Capture the cell that displays the provided text and extract its [X, Y] central coordinate. 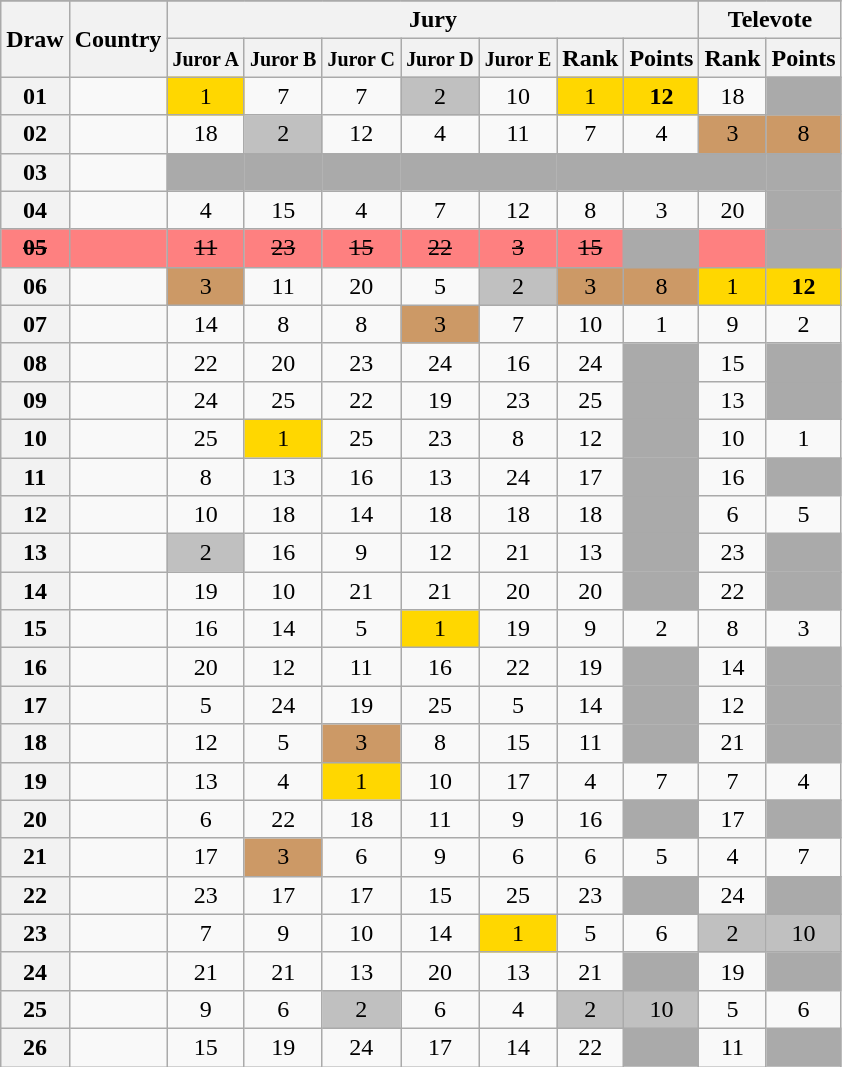
Juror E [518, 58]
Jury [433, 20]
Country [118, 39]
06 [35, 286]
26 [35, 1047]
07 [35, 324]
05 [35, 248]
09 [35, 400]
Juror B [283, 58]
03 [35, 172]
Juror C [362, 58]
Televote [770, 20]
Juror A [206, 58]
08 [35, 362]
04 [35, 210]
Draw [35, 39]
Juror D [440, 58]
02 [35, 134]
01 [35, 96]
